Provide the (X, Y) coordinate of the cell's center where the given text is located.  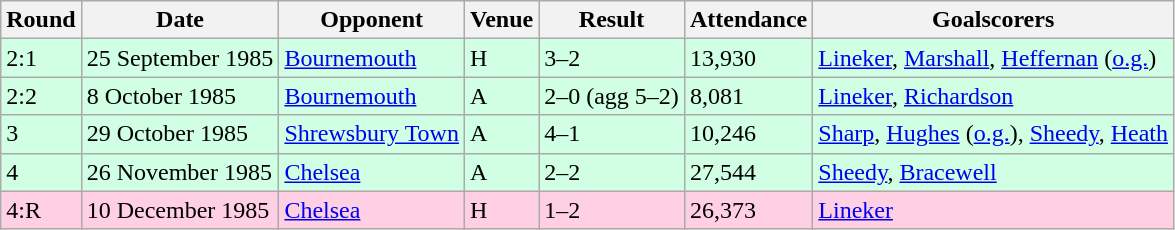
2:2 (41, 96)
3 (41, 134)
Sheedy, Bracewell (994, 172)
27,544 (748, 172)
Lineker, Marshall, Heffernan (o.g.) (994, 58)
25 September 1985 (180, 58)
Lineker (994, 210)
Shrewsbury Town (372, 134)
2:1 (41, 58)
Result (612, 20)
13,930 (748, 58)
4 (41, 172)
4:R (41, 210)
1–2 (612, 210)
8 October 1985 (180, 96)
Date (180, 20)
10 December 1985 (180, 210)
26,373 (748, 210)
Attendance (748, 20)
Goalscorers (994, 20)
Round (41, 20)
Venue (501, 20)
29 October 1985 (180, 134)
Lineker, Richardson (994, 96)
Sharp, Hughes (o.g.), Sheedy, Heath (994, 134)
Opponent (372, 20)
4–1 (612, 134)
3–2 (612, 58)
10,246 (748, 134)
2–0 (agg 5–2) (612, 96)
8,081 (748, 96)
2–2 (612, 172)
26 November 1985 (180, 172)
